Locate the cell with the specified text and output its [X, Y] center coordinate. 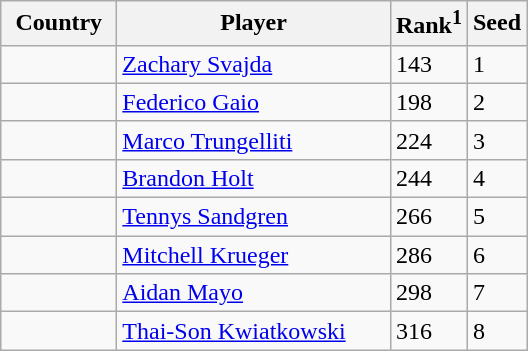
Zachary Svajda [254, 64]
286 [428, 255]
3 [496, 140]
Country [59, 24]
Thai-Son Kwiatkowski [254, 331]
2 [496, 102]
Federico Gaio [254, 102]
Mitchell Krueger [254, 255]
Tennys Sandgren [254, 217]
Marco Trungelliti [254, 140]
Aidan Mayo [254, 293]
244 [428, 178]
1 [496, 64]
266 [428, 217]
Player [254, 24]
198 [428, 102]
6 [496, 255]
5 [496, 217]
Seed [496, 24]
224 [428, 140]
4 [496, 178]
7 [496, 293]
143 [428, 64]
298 [428, 293]
Brandon Holt [254, 178]
316 [428, 331]
Rank1 [428, 24]
8 [496, 331]
